Identify which cell holds the provided text, then report its (X, Y) central coordinate. 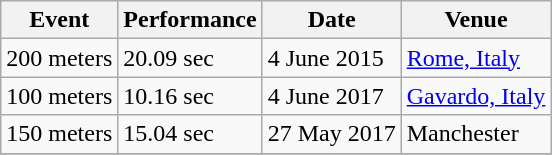
Gavardo, Italy (476, 96)
Rome, Italy (476, 58)
150 meters (60, 134)
10.16 sec (190, 96)
4 June 2017 (332, 96)
27 May 2017 (332, 134)
4 June 2015 (332, 58)
Manchester (476, 134)
20.09 sec (190, 58)
15.04 sec (190, 134)
Venue (476, 20)
Date (332, 20)
Event (60, 20)
200 meters (60, 58)
100 meters (60, 96)
Performance (190, 20)
